Output the [x, y] coordinate of the center of the cell containing the given text.  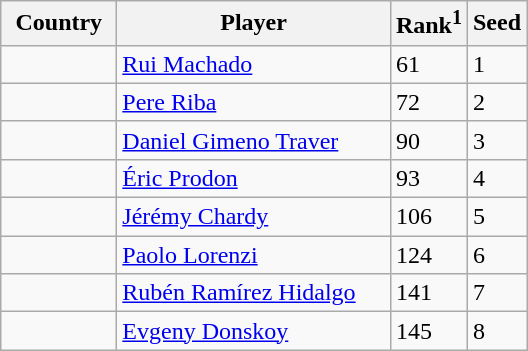
106 [428, 217]
90 [428, 140]
Rank1 [428, 24]
2 [496, 102]
Paolo Lorenzi [254, 255]
Player [254, 24]
4 [496, 178]
6 [496, 255]
1 [496, 64]
Daniel Gimeno Traver [254, 140]
3 [496, 140]
141 [428, 293]
72 [428, 102]
8 [496, 331]
Éric Prodon [254, 178]
93 [428, 178]
Rubén Ramírez Hidalgo [254, 293]
Pere Riba [254, 102]
61 [428, 64]
Jérémy Chardy [254, 217]
Evgeny Donskoy [254, 331]
5 [496, 217]
Rui Machado [254, 64]
Country [59, 24]
7 [496, 293]
Seed [496, 24]
145 [428, 331]
124 [428, 255]
